From the cell containing the given text, extract its center point as (X, Y) coordinate. 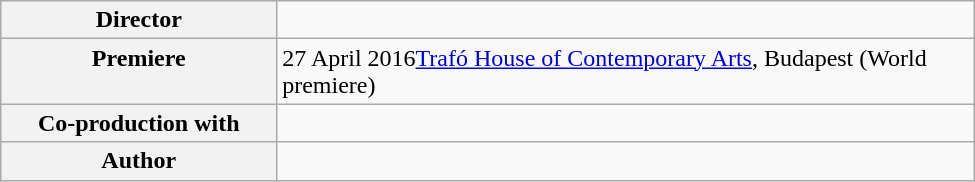
Author (139, 161)
Director (139, 20)
Premiere (139, 72)
Co-production with (139, 123)
27 April 2016Trafó House of Contemporary Arts, Budapest (World premiere) (626, 72)
